For the text-containing cell, return its midpoint in [X, Y] coordinate format. 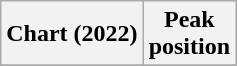
Chart (2022) [72, 34]
Peakposition [189, 34]
